Determine the (x, y) coordinate at the center of the cell enclosing the given text.  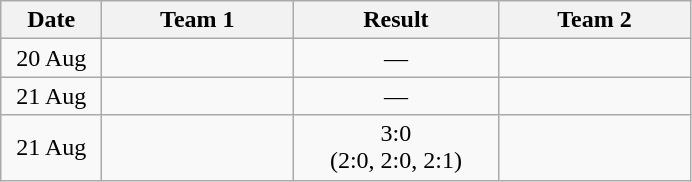
Result (396, 20)
3:0 (2:0, 2:0, 2:1) (396, 148)
Team 2 (594, 20)
Team 1 (198, 20)
20 Aug (52, 58)
Date (52, 20)
